Locate the cell with the specified text and output its (x, y) center coordinate. 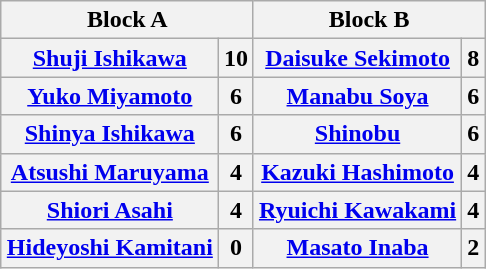
2 (474, 248)
Ryuichi Kawakami (357, 210)
0 (236, 248)
Manabu Soya (357, 96)
Atsushi Maruyama (110, 172)
Kazuki Hashimoto (357, 172)
Block A (127, 20)
Shinobu (357, 134)
8 (474, 58)
Masato Inaba (357, 248)
Shiori Asahi (110, 210)
Block B (368, 20)
Yuko Miyamoto (110, 96)
Shuji Ishikawa (110, 58)
Daisuke Sekimoto (357, 58)
10 (236, 58)
Shinya Ishikawa (110, 134)
Hideyoshi Kamitani (110, 248)
